Locate the cell with the specified text and output its (x, y) center coordinate. 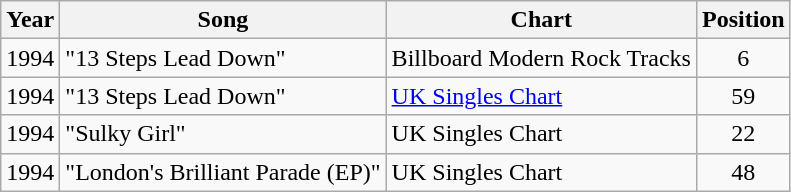
59 (743, 96)
Year (30, 20)
Position (743, 20)
"Sulky Girl" (223, 134)
48 (743, 172)
"London's Brilliant Parade (EP)" (223, 172)
Song (223, 20)
Chart (541, 20)
Billboard Modern Rock Tracks (541, 58)
22 (743, 134)
6 (743, 58)
